Provide the [x, y] coordinate of the cell's center where the given text is located.  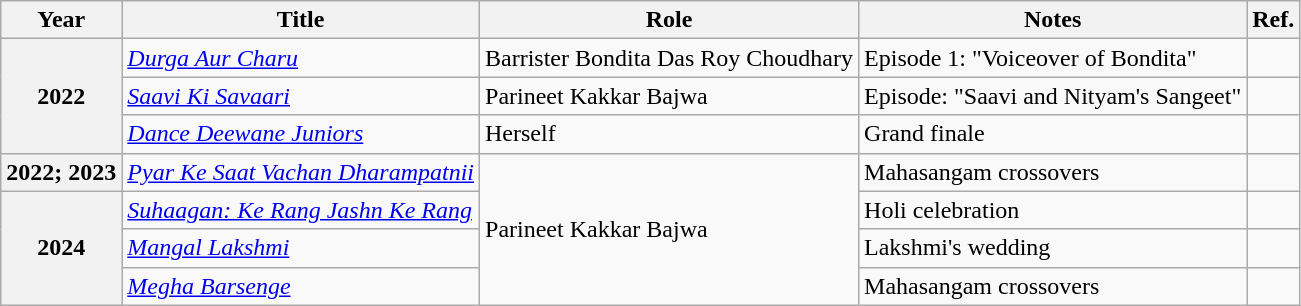
Suhaagan: Ke Rang Jashn Ke Rang [301, 210]
Saavi Ki Savaari [301, 96]
Barrister Bondita Das Roy Choudhary [670, 58]
Grand finale [1053, 134]
Ref. [1274, 20]
2022 [62, 96]
Holi celebration [1053, 210]
Herself [670, 134]
Title [301, 20]
Notes [1053, 20]
2024 [62, 248]
Durga Aur Charu [301, 58]
Role [670, 20]
Lakshmi's wedding [1053, 248]
Mangal Lakshmi [301, 248]
Dance Deewane Juniors [301, 134]
Episode 1: "Voiceover of Bondita" [1053, 58]
2022; 2023 [62, 172]
Year [62, 20]
Episode: "Saavi and Nityam's Sangeet" [1053, 96]
Megha Barsenge [301, 286]
Pyar Ke Saat Vachan Dharampatnii [301, 172]
